Provide the (X, Y) coordinate of the cell's center where the given text is located.  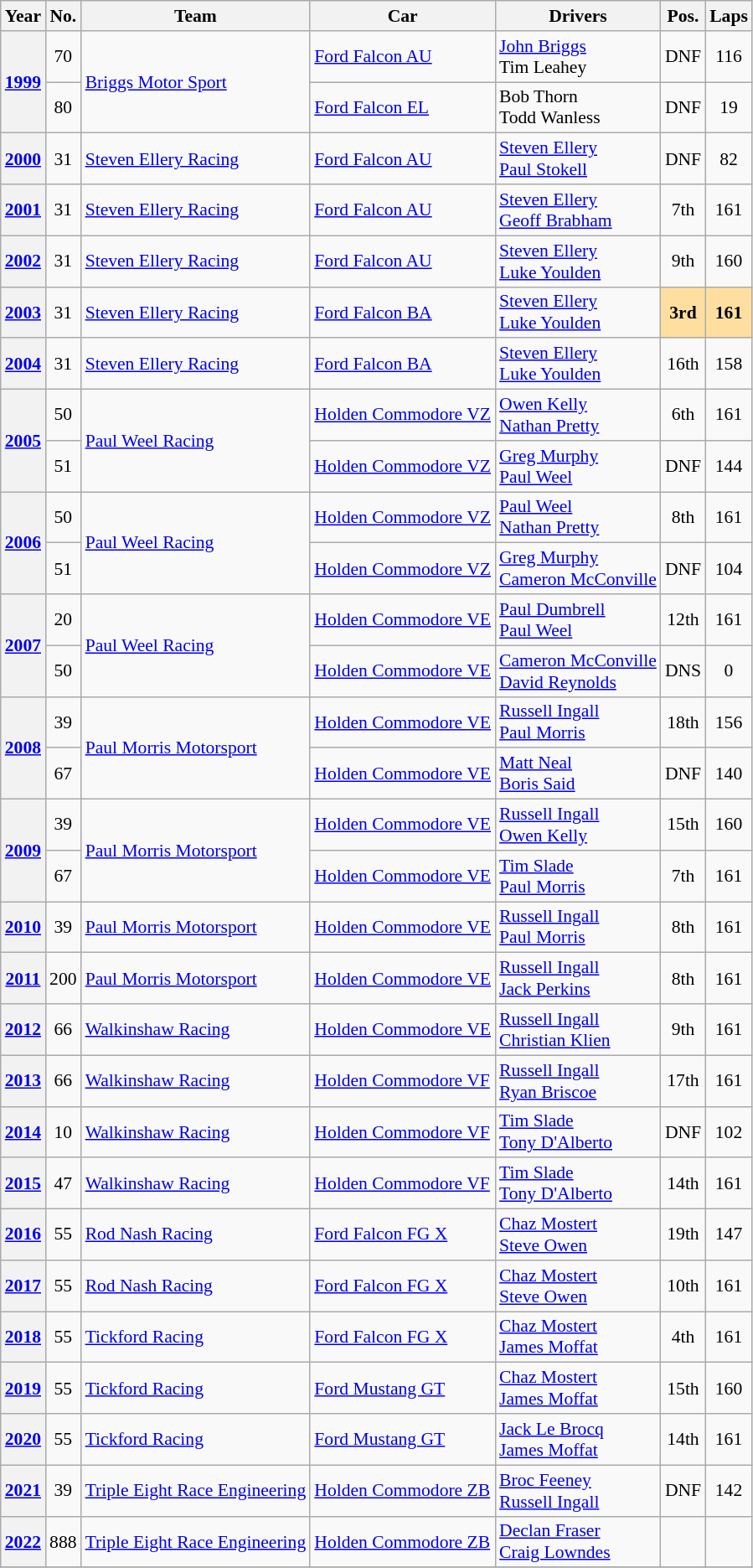
Russell Ingall Owen Kelly (578, 825)
19th (683, 1235)
Owen Kelly Nathan Pretty (578, 416)
20 (64, 620)
Drivers (578, 16)
Team (196, 16)
2000 (23, 159)
158 (729, 364)
19 (729, 107)
Declan Fraser Craig Lowndes (578, 1542)
17th (683, 1081)
888 (64, 1542)
Russell Ingall Jack Perkins (578, 979)
2004 (23, 364)
2022 (23, 1542)
Paul Dumbrell Paul Weel (578, 620)
2012 (23, 1029)
18th (683, 722)
82 (729, 159)
2021 (23, 1490)
2003 (23, 312)
Year (23, 16)
2019 (23, 1388)
2002 (23, 261)
Steven Ellery Paul Stokell (578, 159)
156 (729, 722)
2020 (23, 1440)
102 (729, 1131)
Russell Ingall Christian Klien (578, 1029)
3rd (683, 312)
John Briggs Tim Leahey (578, 57)
4th (683, 1338)
10 (64, 1131)
Bob Thorn Todd Wanless (578, 107)
116 (729, 57)
16th (683, 364)
2006 (23, 543)
2005 (23, 441)
Matt Neal Boris Said (578, 774)
2015 (23, 1183)
147 (729, 1235)
0 (729, 670)
12th (683, 620)
2011 (23, 979)
2016 (23, 1235)
47 (64, 1183)
Tim Slade Paul Morris (578, 877)
Greg Murphy Cameron McConville (578, 568)
2008 (23, 748)
2017 (23, 1286)
2018 (23, 1338)
Broc Feeney Russell Ingall (578, 1490)
1999 (23, 82)
DNS (683, 670)
Ford Falcon EL (402, 107)
70 (64, 57)
142 (729, 1490)
Steven Ellery Geoff Brabham (578, 210)
No. (64, 16)
Russell Ingall Ryan Briscoe (578, 1081)
Car (402, 16)
2014 (23, 1131)
Pos. (683, 16)
2007 (23, 645)
Jack Le Brocq James Moffat (578, 1440)
140 (729, 774)
Briggs Motor Sport (196, 82)
2010 (23, 927)
Cameron McConville David Reynolds (578, 670)
2013 (23, 1081)
2001 (23, 210)
200 (64, 979)
104 (729, 568)
144 (729, 466)
Greg Murphy Paul Weel (578, 466)
10th (683, 1286)
Paul Weel Nathan Pretty (578, 518)
6th (683, 416)
80 (64, 107)
Laps (729, 16)
2009 (23, 851)
